For the text-containing cell, return its midpoint in [X, Y] coordinate format. 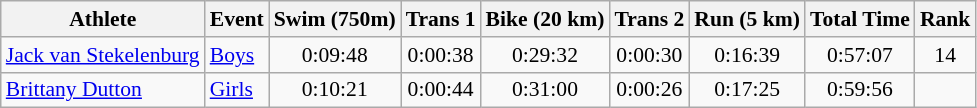
0:00:30 [649, 55]
Event [237, 19]
0:16:39 [747, 55]
0:31:00 [546, 90]
0:29:32 [546, 55]
Boys [237, 55]
Swim (750m) [335, 19]
Rank [946, 19]
0:00:38 [441, 55]
Trans 1 [441, 19]
0:00:44 [441, 90]
Total Time [860, 19]
0:59:56 [860, 90]
Girls [237, 90]
Athlete [103, 19]
14 [946, 55]
Brittany Dutton [103, 90]
0:57:07 [860, 55]
0:09:48 [335, 55]
Run (5 km) [747, 19]
Trans 2 [649, 19]
0:10:21 [335, 90]
Bike (20 km) [546, 19]
0:17:25 [747, 90]
0:00:26 [649, 90]
Jack van Stekelenburg [103, 55]
